Locate the cell with the specified text and output its (X, Y) center coordinate. 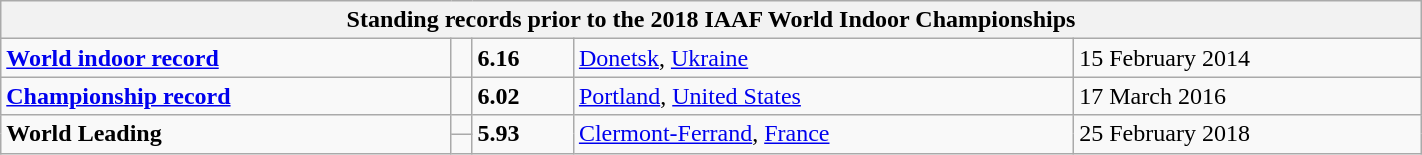
Standing records prior to the 2018 IAAF World Indoor Championships (711, 20)
17 March 2016 (1248, 96)
Clermont-Ferrand, France (823, 134)
15 February 2014 (1248, 58)
5.93 (522, 134)
25 February 2018 (1248, 134)
Championship record (226, 96)
World indoor record (226, 58)
6.02 (522, 96)
Portland, United States (823, 96)
World Leading (226, 134)
Donetsk, Ukraine (823, 58)
6.16 (522, 58)
